Return the (X, Y) coordinate for the center point of the cell that contains the specified text.  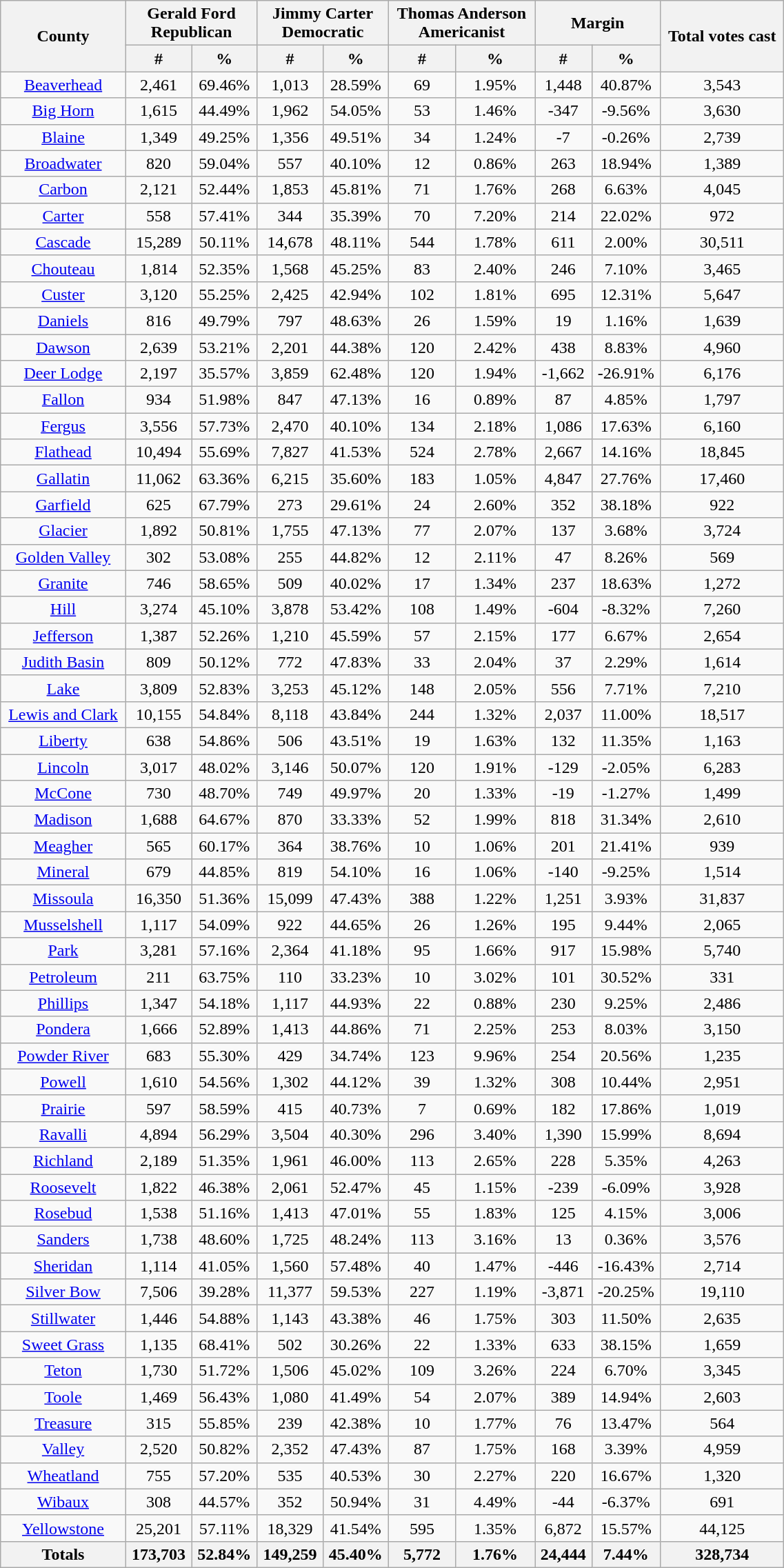
-6.09% (626, 1187)
57.73% (225, 426)
595 (422, 1528)
2.11% (495, 557)
1,797 (723, 400)
2.00% (626, 242)
3.26% (495, 1371)
4,847 (563, 479)
52.35% (225, 268)
41.54% (356, 1528)
56.29% (225, 1134)
6,176 (723, 374)
25,201 (159, 1528)
Gallatin (63, 479)
917 (563, 951)
137 (563, 531)
17,460 (723, 479)
2.60% (495, 505)
101 (563, 977)
12.31% (626, 294)
246 (563, 268)
13.47% (626, 1423)
48.11% (356, 242)
53 (422, 111)
44.49% (225, 111)
1,469 (159, 1397)
1,538 (159, 1214)
Rosebud (63, 1214)
1,448 (563, 85)
Glacier (63, 531)
2,201 (290, 347)
1.15% (495, 1187)
1.63% (495, 741)
-20.25% (626, 1292)
69 (422, 85)
4,894 (159, 1134)
57.20% (225, 1476)
48.60% (225, 1240)
6.63% (626, 190)
51.72% (225, 1371)
-2.05% (626, 767)
Ravalli (63, 1134)
134 (422, 426)
49.79% (225, 321)
2,635 (723, 1318)
4,959 (723, 1449)
45.59% (356, 636)
2,520 (159, 1449)
95 (422, 951)
296 (422, 1134)
2,667 (563, 452)
-26.91% (626, 374)
County (63, 36)
Totals (63, 1554)
2.18% (495, 426)
816 (159, 321)
0.69% (495, 1108)
201 (563, 846)
2,352 (290, 1449)
48.70% (225, 794)
Missoula (63, 898)
1,302 (290, 1082)
8.26% (626, 557)
10,155 (159, 714)
1,560 (290, 1266)
2,364 (290, 951)
19,110 (723, 1292)
1,639 (723, 321)
31,837 (723, 898)
51.16% (225, 1214)
730 (159, 794)
Meagher (63, 846)
2,189 (159, 1160)
24 (422, 505)
3,543 (723, 85)
57.16% (225, 951)
303 (563, 1318)
47.83% (356, 662)
1.78% (495, 242)
2.40% (495, 268)
1,892 (159, 531)
54.86% (225, 741)
9.25% (626, 1003)
1,615 (159, 111)
Sanders (63, 1240)
1.49% (495, 610)
Pondera (63, 1029)
1.46% (495, 111)
54.10% (356, 872)
40.53% (356, 1476)
50.81% (225, 531)
18.94% (626, 163)
Powder River (63, 1056)
1.05% (495, 479)
67.79% (225, 505)
Broadwater (63, 163)
Sheridan (63, 1266)
972 (723, 216)
10.44% (626, 1082)
44.57% (225, 1502)
Carbon (63, 190)
4,045 (723, 190)
3.16% (495, 1240)
Lake (63, 688)
415 (290, 1108)
755 (159, 1476)
76 (563, 1423)
42.38% (356, 1423)
Valley (63, 1449)
62.48% (356, 374)
43.38% (356, 1318)
6,215 (290, 479)
45.81% (356, 190)
2.42% (495, 347)
-9.25% (626, 872)
Park (63, 951)
Deer Lodge (63, 374)
1,163 (723, 741)
Dawson (63, 347)
54.56% (225, 1082)
625 (159, 505)
7,827 (290, 452)
Roosevelt (63, 1187)
-3,871 (563, 1292)
54.84% (225, 714)
3.02% (495, 977)
Lewis and Clark (63, 714)
13 (563, 1240)
3,150 (723, 1029)
15.57% (626, 1528)
0.88% (495, 1003)
40 (422, 1266)
28.59% (356, 85)
14.16% (626, 452)
50.94% (356, 1502)
125 (563, 1214)
502 (290, 1345)
55.25% (225, 294)
46 (422, 1318)
44.38% (356, 347)
48.24% (356, 1240)
1,514 (723, 872)
2,061 (290, 1187)
46.38% (225, 1187)
1,389 (723, 163)
54.88% (225, 1318)
9.96% (495, 1056)
1.94% (495, 374)
253 (563, 1029)
49.51% (356, 137)
557 (290, 163)
3,504 (290, 1134)
33 (422, 662)
597 (159, 1108)
41.05% (225, 1266)
Custer (63, 294)
Silver Bow (63, 1292)
7,506 (159, 1292)
1,347 (159, 1003)
1,143 (290, 1318)
10,494 (159, 452)
177 (563, 636)
8.03% (626, 1029)
3.40% (495, 1134)
63.75% (225, 977)
2.29% (626, 662)
24,444 (563, 1554)
18,517 (723, 714)
2,037 (563, 714)
45.10% (225, 610)
Margin (598, 23)
1,086 (563, 426)
7.10% (626, 268)
558 (159, 216)
934 (159, 400)
Flathead (63, 452)
211 (159, 977)
239 (290, 1423)
1.16% (626, 321)
44,125 (723, 1528)
77 (422, 531)
11.35% (626, 741)
3,017 (159, 767)
Fergus (63, 426)
7,260 (723, 610)
50.82% (225, 1449)
1.81% (495, 294)
37 (563, 662)
1,853 (290, 190)
30.26% (356, 1345)
939 (723, 846)
Chouteau (63, 268)
3,859 (290, 374)
2.65% (495, 1160)
Golden Valley (63, 557)
53.42% (356, 610)
797 (290, 321)
2,470 (290, 426)
1.22% (495, 898)
569 (723, 557)
-604 (563, 610)
Yellowstone (63, 1528)
Jefferson (63, 636)
2.27% (495, 1476)
3,274 (159, 610)
11,062 (159, 479)
109 (422, 1371)
-140 (563, 872)
57.41% (225, 216)
3,281 (159, 951)
3,465 (723, 268)
6.67% (626, 636)
51.35% (225, 1160)
17.86% (626, 1108)
633 (563, 1345)
42.94% (356, 294)
Thomas AndersonAmericanist (461, 23)
429 (290, 1056)
50.12% (225, 662)
49.25% (225, 137)
168 (563, 1449)
1,568 (290, 268)
Musselshell (63, 925)
263 (563, 163)
55.69% (225, 452)
2,425 (290, 294)
148 (422, 688)
1.66% (495, 951)
Jimmy CarterDemocratic (323, 23)
255 (290, 557)
38.15% (626, 1345)
41.53% (356, 452)
315 (159, 1423)
57 (422, 636)
1,210 (290, 636)
Richland (63, 1160)
820 (159, 163)
2.04% (495, 662)
McCone (63, 794)
389 (563, 1397)
1.77% (495, 1423)
44.12% (356, 1082)
2,461 (159, 85)
506 (290, 741)
5,740 (723, 951)
2.15% (495, 636)
819 (290, 872)
31.34% (626, 820)
-1.27% (626, 794)
52.89% (225, 1029)
45.12% (356, 688)
21.41% (626, 846)
230 (563, 1003)
52.83% (225, 688)
4,263 (723, 1160)
1,356 (290, 137)
55 (422, 1214)
183 (422, 479)
3.39% (626, 1449)
Toole (63, 1397)
53.08% (225, 557)
11,377 (290, 1292)
14.94% (626, 1397)
-16.43% (626, 1266)
20.56% (626, 1056)
59.53% (356, 1292)
44.85% (225, 872)
1,659 (723, 1345)
48.63% (356, 321)
3,630 (723, 111)
35.39% (356, 216)
195 (563, 925)
Prairie (63, 1108)
3,809 (159, 688)
565 (159, 846)
39.28% (225, 1292)
17.63% (626, 426)
58.59% (225, 1108)
564 (723, 1423)
1,822 (159, 1187)
38.76% (356, 846)
4.15% (626, 1214)
214 (563, 216)
7 (422, 1108)
Beaverhead (63, 85)
5,772 (422, 1554)
64.67% (225, 820)
27.76% (626, 479)
41.18% (356, 951)
-6.37% (626, 1502)
54.05% (356, 111)
182 (563, 1108)
52.44% (225, 190)
1,387 (159, 636)
11.00% (626, 714)
1.26% (495, 925)
Mineral (63, 872)
7.71% (626, 688)
3,253 (290, 688)
746 (159, 583)
30,511 (723, 242)
54.09% (225, 925)
1,272 (723, 583)
1.59% (495, 321)
1,499 (723, 794)
40.73% (356, 1108)
Gerald FordRepublican (192, 23)
Teton (63, 1371)
0.36% (626, 1240)
1,019 (723, 1108)
611 (563, 242)
1,688 (159, 820)
-9.56% (626, 111)
364 (290, 846)
1,013 (290, 85)
52.84% (225, 1554)
18,845 (723, 452)
3,878 (290, 610)
18,329 (290, 1528)
0.86% (495, 163)
8,694 (723, 1134)
57.48% (356, 1266)
3,345 (723, 1371)
818 (563, 820)
Blaine (63, 137)
Garfield (63, 505)
Granite (63, 583)
49.97% (356, 794)
695 (563, 294)
0.89% (495, 400)
1.34% (495, 583)
108 (422, 610)
1,235 (723, 1056)
1,666 (159, 1029)
5,647 (723, 294)
2,486 (723, 1003)
1,390 (563, 1134)
40.87% (626, 85)
39 (422, 1082)
1,738 (159, 1240)
Sweet Grass (63, 1345)
1.35% (495, 1528)
3,576 (723, 1240)
4.85% (626, 400)
68.41% (225, 1345)
749 (290, 794)
691 (723, 1502)
1,251 (563, 898)
227 (422, 1292)
3.93% (626, 898)
60.17% (225, 846)
2.05% (495, 688)
55.30% (225, 1056)
3,006 (723, 1214)
Phillips (63, 1003)
-239 (563, 1187)
302 (159, 557)
34 (422, 137)
2.78% (495, 452)
6,283 (723, 767)
30 (422, 1476)
59.04% (225, 163)
Daniels (63, 321)
1.99% (495, 820)
Madison (63, 820)
Total votes cast (723, 36)
58.65% (225, 583)
52.26% (225, 636)
44.93% (356, 1003)
15.99% (626, 1134)
1,814 (159, 268)
51.98% (225, 400)
1,349 (159, 137)
544 (422, 242)
524 (422, 452)
132 (563, 741)
38.18% (626, 505)
Fallon (63, 400)
254 (563, 1056)
1,755 (290, 531)
1,962 (290, 111)
344 (290, 216)
228 (563, 1160)
Hill (63, 610)
-1,662 (563, 374)
149,259 (290, 1554)
5.35% (626, 1160)
44.86% (356, 1029)
45.25% (356, 268)
173,703 (159, 1554)
69.46% (225, 85)
40.02% (356, 583)
3,724 (723, 531)
47 (563, 557)
29.61% (356, 505)
Powell (63, 1082)
123 (422, 1056)
1.83% (495, 1214)
50.11% (225, 242)
15.98% (626, 951)
110 (290, 977)
7.44% (626, 1554)
40.30% (356, 1134)
15,099 (290, 898)
2,639 (159, 347)
3,928 (723, 1187)
54 (422, 1397)
1.19% (495, 1292)
438 (563, 347)
7.20% (495, 216)
63.36% (225, 479)
47.01% (356, 1214)
1.47% (495, 1266)
Cascade (63, 242)
56.43% (225, 1397)
331 (723, 977)
35.60% (356, 479)
3,120 (159, 294)
16.67% (626, 1476)
83 (422, 268)
2,610 (723, 820)
44.65% (356, 925)
2,065 (723, 925)
-44 (563, 1502)
11.50% (626, 1318)
268 (563, 190)
1,730 (159, 1371)
54.18% (225, 1003)
-129 (563, 767)
45.02% (356, 1371)
6.70% (626, 1371)
2,654 (723, 636)
3,556 (159, 426)
41.49% (356, 1397)
50.07% (356, 767)
683 (159, 1056)
1,114 (159, 1266)
273 (290, 505)
Wheatland (63, 1476)
4,960 (723, 347)
102 (422, 294)
772 (290, 662)
22.02% (626, 216)
16,350 (159, 898)
Big Horn (63, 111)
2,603 (723, 1397)
Petroleum (63, 977)
509 (290, 583)
870 (290, 820)
45.40% (356, 1554)
7,210 (723, 688)
2,714 (723, 1266)
Liberty (63, 741)
1,506 (290, 1371)
2,121 (159, 190)
48.02% (225, 767)
1,080 (290, 1397)
45 (422, 1187)
46.00% (356, 1160)
9.44% (626, 925)
1,320 (723, 1476)
55.85% (225, 1423)
1,135 (159, 1345)
-347 (563, 111)
1,614 (723, 662)
2,197 (159, 374)
2,951 (723, 1082)
3,146 (290, 767)
-19 (563, 794)
388 (422, 898)
2,739 (723, 137)
6,160 (723, 426)
-446 (563, 1266)
44.82% (356, 557)
Lincoln (63, 767)
1,725 (290, 1240)
-0.26% (626, 137)
14,678 (290, 242)
1,961 (290, 1160)
3.68% (626, 531)
43.51% (356, 741)
57.11% (225, 1528)
556 (563, 688)
679 (159, 872)
51.36% (225, 898)
52.47% (356, 1187)
17 (422, 583)
Wibaux (63, 1502)
Stillwater (63, 1318)
237 (563, 583)
244 (422, 714)
-8.32% (626, 610)
Judith Basin (63, 662)
1,446 (159, 1318)
2.25% (495, 1029)
53.21% (225, 347)
809 (159, 662)
328,734 (723, 1554)
70 (422, 216)
33.33% (356, 820)
638 (159, 741)
20 (422, 794)
-7 (563, 137)
30.52% (626, 977)
31 (422, 1502)
43.84% (356, 714)
847 (290, 400)
35.57% (225, 374)
8.83% (626, 347)
52 (422, 820)
Carter (63, 216)
6,872 (563, 1528)
4.49% (495, 1502)
1,610 (159, 1082)
33.23% (356, 977)
1.24% (495, 137)
1.91% (495, 767)
8,118 (290, 714)
1.95% (495, 85)
535 (290, 1476)
224 (563, 1371)
18.63% (626, 583)
Treasure (63, 1423)
15,289 (159, 242)
34.74% (356, 1056)
220 (563, 1476)
